Output the [x, y] coordinate of the center of the cell containing the given text.  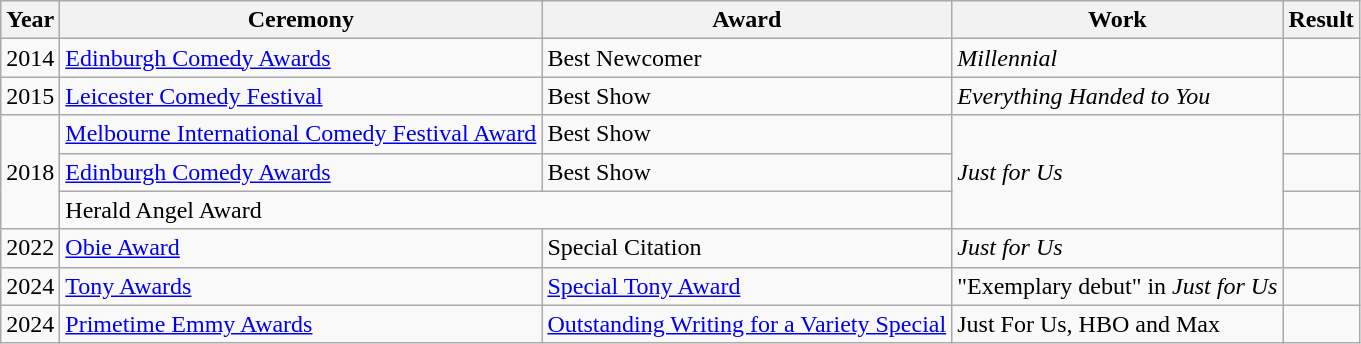
Year [30, 20]
Result [1321, 20]
Special Tony Award [747, 286]
Leicester Comedy Festival [301, 96]
Herald Angel Award [506, 210]
Primetime Emmy Awards [301, 324]
Just For Us, HBO and Max [1118, 324]
Melbourne International Comedy Festival Award [301, 134]
2014 [30, 58]
2015 [30, 96]
Tony Awards [301, 286]
Best Newcomer [747, 58]
Everything Handed to You [1118, 96]
Millennial [1118, 58]
2022 [30, 248]
2018 [30, 172]
Obie Award [301, 248]
Ceremony [301, 20]
Special Citation [747, 248]
Outstanding Writing for a Variety Special [747, 324]
Work [1118, 20]
Award [747, 20]
"Exemplary debut" in Just for Us [1118, 286]
